Scan for the cell matching the given text and deliver its (x, y) coordinate at center. 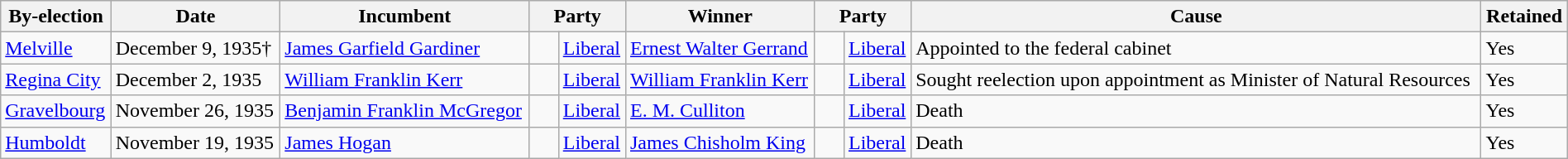
Sought reelection upon appointment as Minister of Natural Resources (1196, 79)
James Hogan (405, 142)
Ernest Walter Gerrand (719, 48)
Winner (719, 17)
Appointed to the federal cabinet (1196, 48)
Melville (56, 48)
Date (195, 17)
E. M. Culliton (719, 111)
November 26, 1935 (195, 111)
December 2, 1935 (195, 79)
Retained (1524, 17)
Incumbent (405, 17)
Cause (1196, 17)
By-election (56, 17)
Humboldt (56, 142)
James Garfield Gardiner (405, 48)
Benjamin Franklin McGregor (405, 111)
November 19, 1935 (195, 142)
James Chisholm King (719, 142)
Regina City (56, 79)
Gravelbourg (56, 111)
December 9, 1935† (195, 48)
